Locate the cell with the specified text and output its (X, Y) center coordinate. 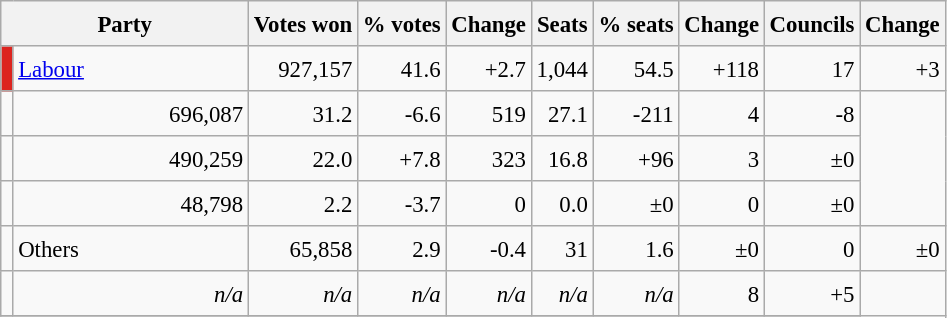
+118 (722, 68)
+5 (812, 294)
Labour (131, 68)
-211 (636, 114)
4 (722, 114)
-8 (812, 114)
31.2 (302, 114)
Councils (812, 24)
1,044 (562, 68)
8 (722, 294)
-6.6 (402, 114)
3 (722, 158)
Seats (562, 24)
2.9 (402, 248)
-3.7 (402, 204)
Votes won (302, 24)
+3 (902, 68)
519 (488, 114)
0.0 (562, 204)
2.2 (302, 204)
-0.4 (488, 248)
Others (131, 248)
48,798 (131, 204)
323 (488, 158)
16.8 (562, 158)
927,157 (302, 68)
27.1 (562, 114)
22.0 (302, 158)
% votes (402, 24)
+96 (636, 158)
+7.8 (402, 158)
% seats (636, 24)
41.6 (402, 68)
65,858 (302, 248)
17 (812, 68)
696,087 (131, 114)
Party (125, 24)
490,259 (131, 158)
54.5 (636, 68)
1.6 (636, 248)
31 (562, 248)
+2.7 (488, 68)
